Pinpoint the cell where the given text exists, returning its (x, y) midpoint coordinate. 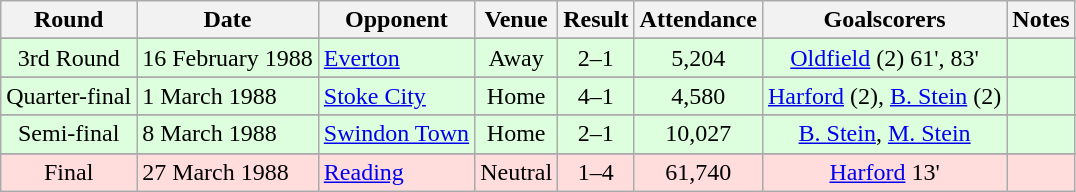
1 March 1988 (228, 96)
5,204 (698, 58)
4–1 (596, 96)
B. Stein, M. Stein (884, 134)
Swindon Town (396, 134)
Harford (2), B. Stein (2) (884, 96)
Attendance (698, 20)
Semi-final (69, 134)
Result (596, 20)
Away (516, 58)
Final (69, 172)
Neutral (516, 172)
Venue (516, 20)
Everton (396, 58)
Harford 13' (884, 172)
Reading (396, 172)
Opponent (396, 20)
Quarter-final (69, 96)
8 March 1988 (228, 134)
Date (228, 20)
Goalscorers (884, 20)
10,027 (698, 134)
16 February 1988 (228, 58)
4,580 (698, 96)
27 March 1988 (228, 172)
3rd Round (69, 58)
Round (69, 20)
Oldfield (2) 61', 83' (884, 58)
61,740 (698, 172)
1–4 (596, 172)
Notes (1041, 20)
Stoke City (396, 96)
